Scan for the cell matching the given text and deliver its [x, y] coordinate at center. 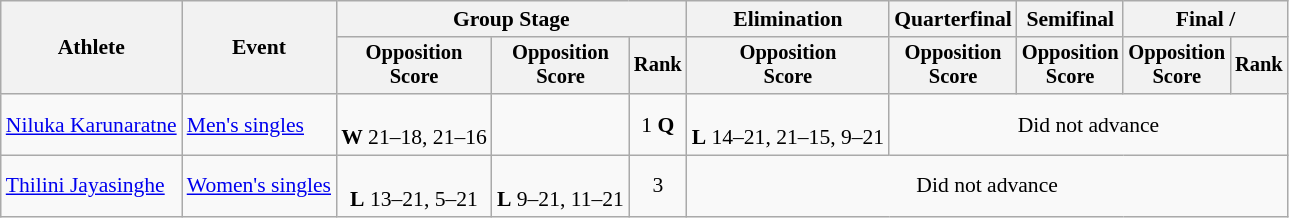
Thilini Jayasinghe [92, 186]
Semifinal [1070, 19]
Group Stage [512, 19]
L 13–21, 5–21 [414, 186]
3 [658, 186]
Elimination [788, 19]
L 9–21, 11–21 [560, 186]
L 14–21, 21–15, 9–21 [788, 124]
Quarterfinal [953, 19]
Athlete [92, 48]
Event [259, 48]
Women's singles [259, 186]
1 Q [658, 124]
Final / [1205, 19]
W 21–18, 21–16 [414, 124]
Men's singles [259, 124]
Niluka Karunaratne [92, 124]
